Identify which cell holds the provided text, then report its [X, Y] central coordinate. 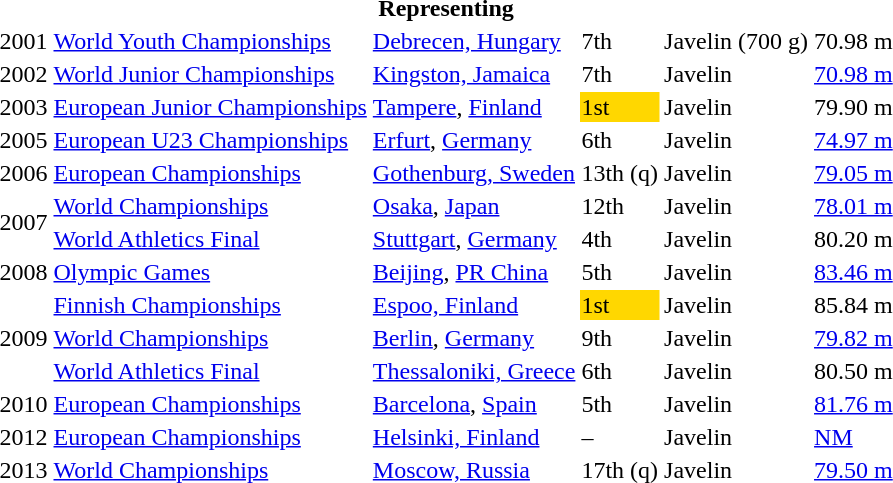
12th [620, 206]
9th [620, 338]
World Junior Championships [210, 74]
Finnish Championships [210, 305]
13th (q) [620, 173]
Erfurt, Germany [474, 140]
4th [620, 239]
Barcelona, Spain [474, 404]
– [620, 437]
Osaka, Japan [474, 206]
Debrecen, Hungary [474, 41]
Berlin, Germany [474, 338]
Stuttgart, Germany [474, 239]
Javelin (700 g) [736, 41]
Thessaloniki, Greece [474, 371]
Gothenburg, Sweden [474, 173]
Beijing, PR China [474, 272]
World Youth Championships [210, 41]
Espoo, Finland [474, 305]
Kingston, Jamaica [474, 74]
Tampere, Finland [474, 107]
Helsinki, Finland [474, 437]
European Junior Championships [210, 107]
European U23 Championships [210, 140]
Olympic Games [210, 272]
